Determine the [X, Y] coordinate at the center of the cell enclosing the given text.  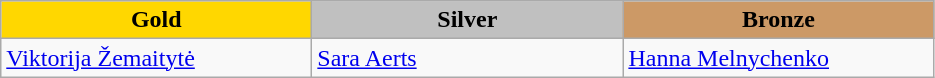
Gold [156, 20]
Bronze [778, 20]
Hanna Melnychenko [778, 58]
Silver [468, 20]
Sara Aerts [468, 58]
Viktorija Žemaitytė [156, 58]
